Extract the [X, Y] coordinate from the center of the cell holding the provided text.  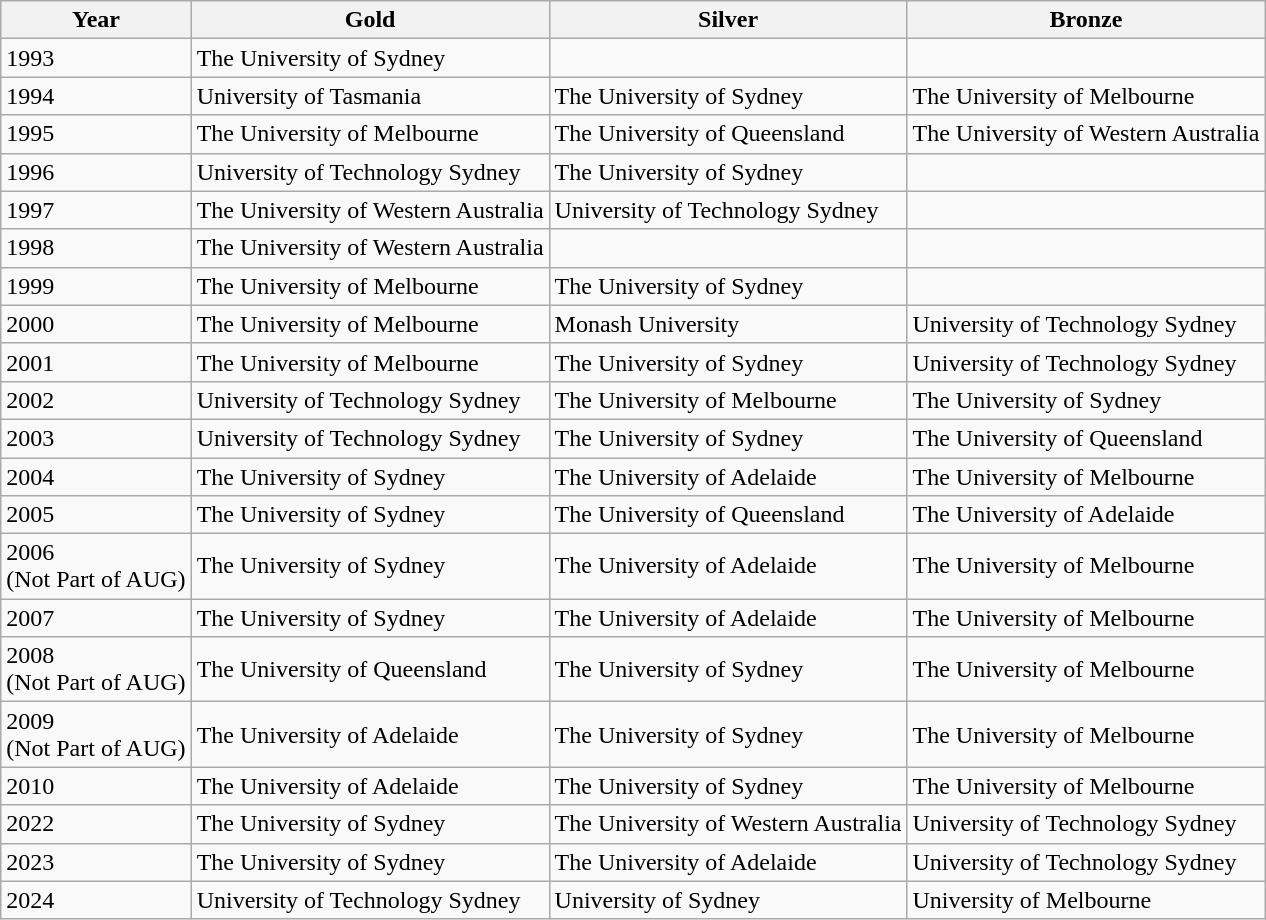
2004 [96, 477]
2023 [96, 862]
2003 [96, 438]
2008(Not Part of AUG) [96, 670]
2024 [96, 900]
Gold [370, 20]
Bronze [1086, 20]
1998 [96, 248]
2006(Not Part of AUG) [96, 566]
1994 [96, 96]
2005 [96, 515]
1993 [96, 58]
University of Sydney [728, 900]
1995 [96, 134]
2010 [96, 786]
2000 [96, 324]
2009(Not Part of AUG) [96, 734]
University of Melbourne [1086, 900]
2022 [96, 824]
University of Tasmania [370, 96]
1997 [96, 210]
2007 [96, 618]
2002 [96, 400]
1996 [96, 172]
Monash University [728, 324]
2001 [96, 362]
1999 [96, 286]
Silver [728, 20]
Year [96, 20]
